For the text-containing cell, return its midpoint in [X, Y] coordinate format. 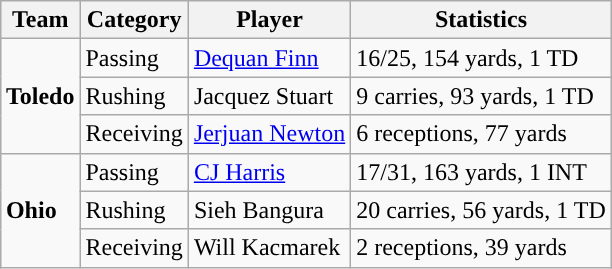
Toledo [40, 96]
Dequan Finn [269, 58]
Category [134, 20]
Team [40, 20]
Jacquez Stuart [269, 96]
Ohio [40, 210]
9 carries, 93 yards, 1 TD [482, 96]
6 receptions, 77 yards [482, 134]
Jerjuan Newton [269, 134]
20 carries, 56 yards, 1 TD [482, 210]
CJ Harris [269, 172]
Will Kacmarek [269, 248]
2 receptions, 39 yards [482, 248]
Player [269, 20]
17/31, 163 yards, 1 INT [482, 172]
Statistics [482, 20]
Sieh Bangura [269, 210]
16/25, 154 yards, 1 TD [482, 58]
